Identify which cell holds the provided text, then report its (x, y) central coordinate. 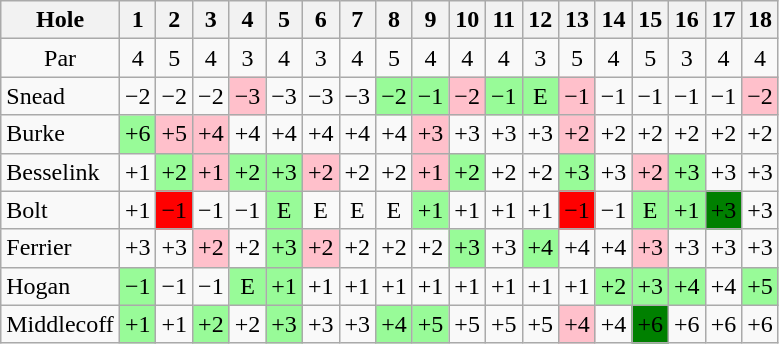
17 (724, 20)
Besselink (60, 172)
11 (504, 20)
15 (650, 20)
14 (614, 20)
Middlecoff (60, 324)
8 (394, 20)
Hogan (60, 286)
1 (138, 20)
2 (174, 20)
16 (686, 20)
Bolt (60, 210)
Snead (60, 96)
Hole (60, 20)
Burke (60, 134)
18 (760, 20)
10 (468, 20)
Par (60, 58)
6 (320, 20)
7 (358, 20)
9 (430, 20)
13 (578, 20)
12 (540, 20)
Ferrier (60, 248)
